Provide the (X, Y) coordinate of the cell's center where the given text is located.  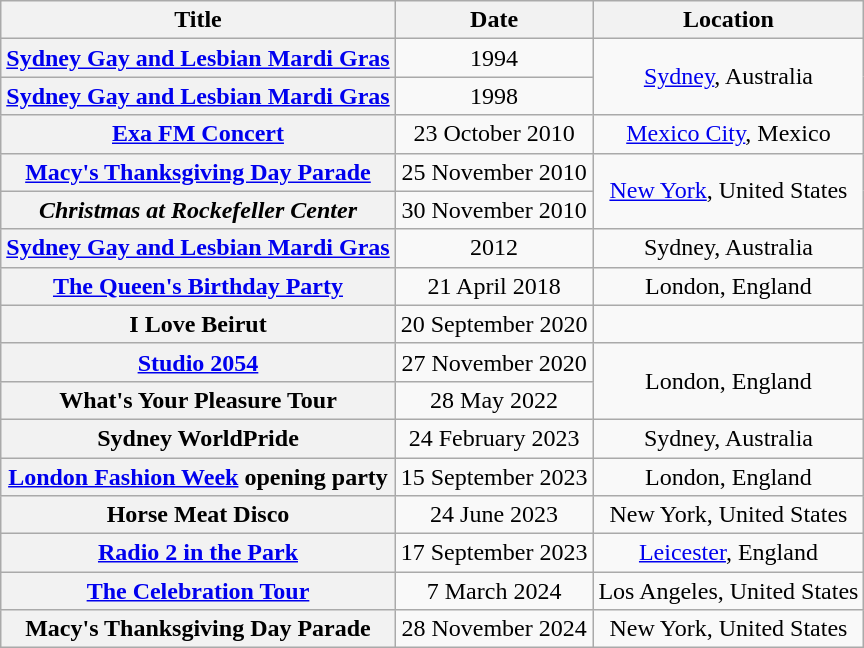
I Love Beirut (198, 324)
London Fashion Week opening party (198, 477)
21 April 2018 (494, 286)
27 November 2020 (494, 362)
Los Angeles, United States (728, 591)
Christmas at Rockefeller Center (198, 210)
1994 (494, 58)
The Celebration Tour (198, 591)
Studio 2054 (198, 362)
2012 (494, 248)
28 November 2024 (494, 629)
1998 (494, 96)
The Queen's Birthday Party (198, 286)
What's Your Pleasure Tour (198, 400)
7 March 2024 (494, 591)
25 November 2010 (494, 172)
30 November 2010 (494, 210)
24 February 2023 (494, 438)
15 September 2023 (494, 477)
Sydney WorldPride (198, 438)
Exa FM Concert (198, 134)
20 September 2020 (494, 324)
Title (198, 20)
23 October 2010 (494, 134)
Location (728, 20)
24 June 2023 (494, 515)
Horse Meat Disco (198, 515)
Date (494, 20)
Leicester, England (728, 553)
17 September 2023 (494, 553)
28 May 2022 (494, 400)
Radio 2 in the Park (198, 553)
Mexico City, Mexico (728, 134)
